Return the [x, y] coordinate for the center point of the cell that contains the specified text.  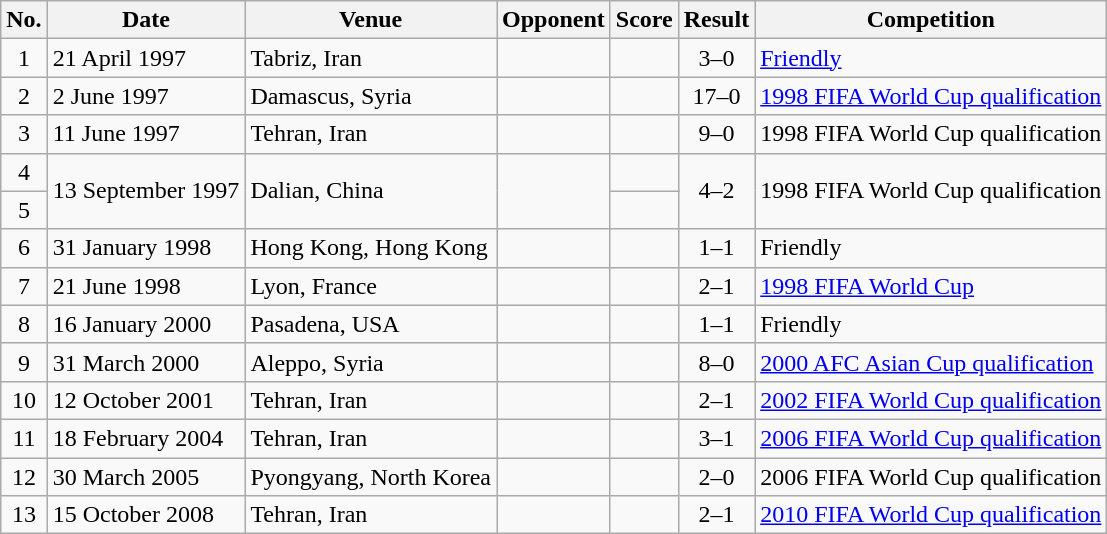
Date [146, 20]
17–0 [716, 96]
31 January 1998 [146, 248]
Aleppo, Syria [371, 362]
4 [24, 172]
2000 AFC Asian Cup qualification [931, 362]
11 [24, 438]
10 [24, 400]
2002 FIFA World Cup qualification [931, 400]
18 February 2004 [146, 438]
15 October 2008 [146, 515]
4–2 [716, 191]
2 June 1997 [146, 96]
8 [24, 324]
Hong Kong, Hong Kong [371, 248]
No. [24, 20]
6 [24, 248]
11 June 1997 [146, 134]
Pasadena, USA [371, 324]
3–0 [716, 58]
16 January 2000 [146, 324]
8–0 [716, 362]
1 [24, 58]
21 April 1997 [146, 58]
9 [24, 362]
3–1 [716, 438]
1998 FIFA World Cup [931, 286]
12 [24, 477]
21 June 1998 [146, 286]
Result [716, 20]
Tabriz, Iran [371, 58]
30 March 2005 [146, 477]
Score [644, 20]
3 [24, 134]
2 [24, 96]
Damascus, Syria [371, 96]
2–0 [716, 477]
13 September 1997 [146, 191]
5 [24, 210]
12 October 2001 [146, 400]
Dalian, China [371, 191]
9–0 [716, 134]
2010 FIFA World Cup qualification [931, 515]
Pyongyang, North Korea [371, 477]
Competition [931, 20]
Lyon, France [371, 286]
13 [24, 515]
31 March 2000 [146, 362]
7 [24, 286]
Opponent [554, 20]
Venue [371, 20]
